Search for the cell housing the specified text and yield its (X, Y) center coordinate. 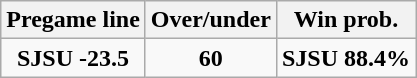
SJSU -23.5 (74, 58)
Pregame line (74, 20)
60 (210, 58)
Over/under (210, 20)
SJSU 88.4% (346, 58)
Win prob. (346, 20)
